Detect which cell encompasses the target text, then output its (X, Y) center coordinate. 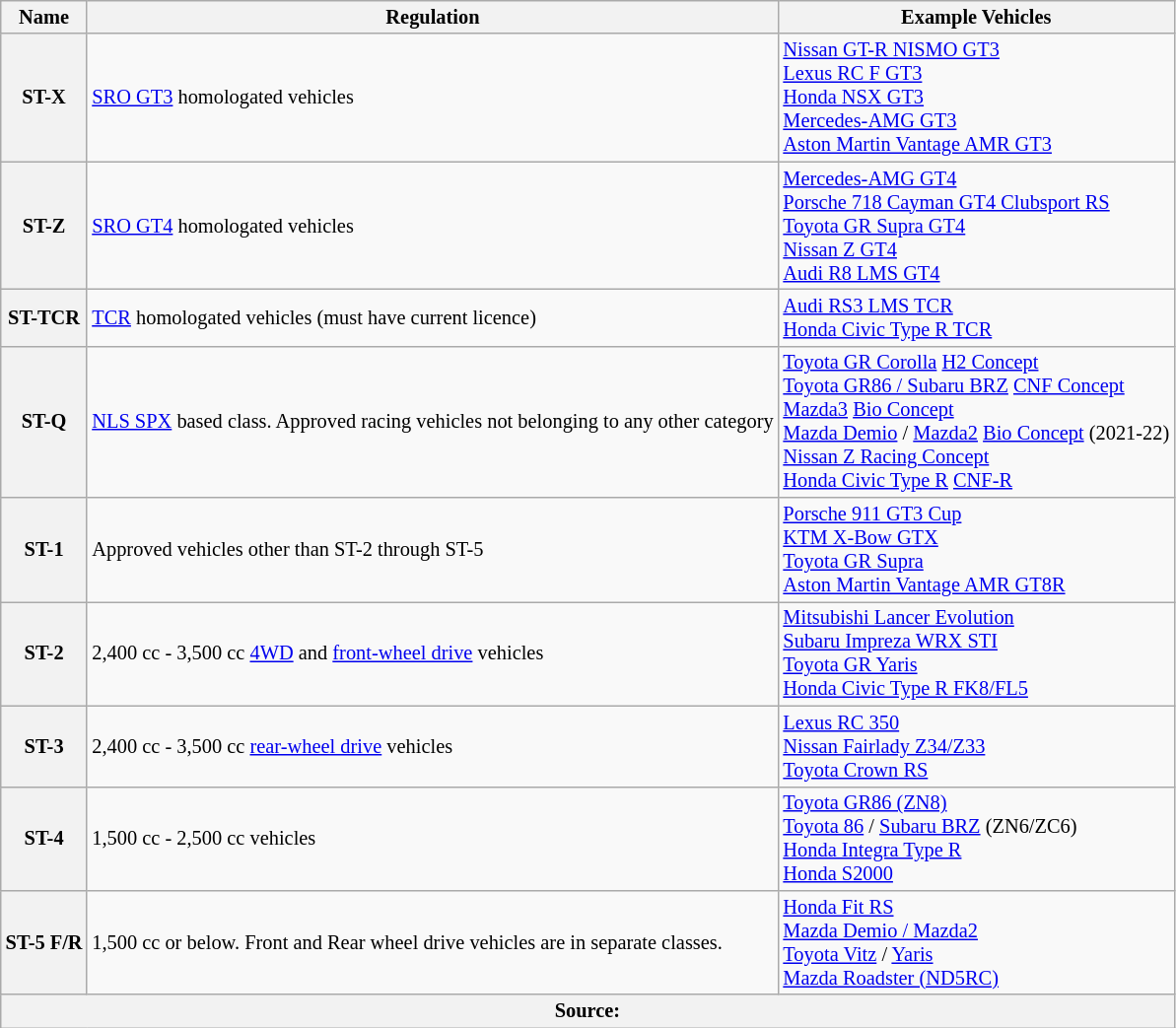
ST-TCR (44, 317)
Name (44, 17)
ST-4 (44, 839)
TCR homologated vehicles (must have current licence) (432, 317)
SRO GT4 homologated vehicles (432, 226)
Example Vehicles (977, 17)
1,500 cc - 2,500 cc vehicles (432, 839)
ST-5 F/R (44, 942)
Nissan GT-R NISMO GT3Lexus RC F GT3Honda NSX GT3Mercedes-AMG GT3Aston Martin Vantage AMR GT3 (977, 98)
Regulation (432, 17)
SRO GT3 homologated vehicles (432, 98)
Porsche 911 GT3 CupKTM X-Bow GTXToyota GR SupraAston Martin Vantage AMR GT8R (977, 550)
NLS SPX based class. Approved racing vehicles not belonging to any other category (432, 422)
Source: (588, 1011)
ST-2 (44, 653)
Lexus RC 350Nissan Fairlady Z34/Z33Toyota Crown RS (977, 746)
2,400 cc - 3,500 cc 4WD and front-wheel drive vehicles (432, 653)
Mercedes-AMG GT4Porsche 718 Cayman GT4 Clubsport RS Toyota GR Supra GT4Nissan Z GT4Audi R8 LMS GT4 (977, 226)
Audi RS3 LMS TCRHonda Civic Type R TCR (977, 317)
ST-Z (44, 226)
Honda Fit RSMazda Demio / Mazda2Toyota Vitz / YarisMazda Roadster (ND5RC) (977, 942)
ST-Q (44, 422)
2,400 cc - 3,500 cc rear-wheel drive vehicles (432, 746)
1,500 cc or below. Front and Rear wheel drive vehicles are in separate classes. (432, 942)
Mitsubishi Lancer EvolutionSubaru Impreza WRX STIToyota GR YarisHonda Civic Type R FK8/FL5 (977, 653)
ST-1 (44, 550)
ST-X (44, 98)
Toyota GR86 (ZN8)Toyota 86 / Subaru BRZ (ZN6/ZC6)Honda Integra Type RHonda S2000 (977, 839)
ST-3 (44, 746)
Approved vehicles other than ST-2 through ST-5 (432, 550)
